Locate the cell with the specified text and output its (X, Y) center coordinate. 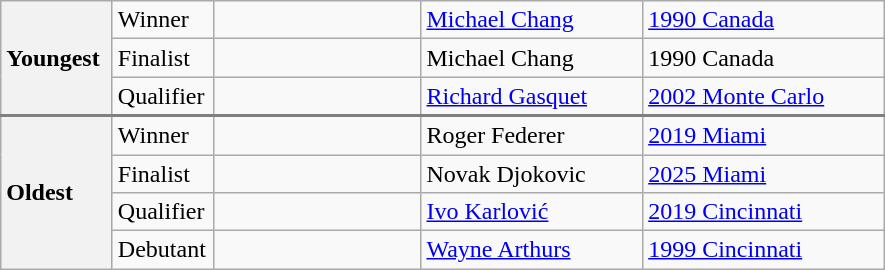
2002 Monte Carlo (764, 96)
Wayne Arthurs (532, 250)
Ivo Karlović (532, 212)
Youngest (57, 58)
2025 Miami (764, 173)
Richard Gasquet (532, 96)
2019 Cincinnati (764, 212)
1999 Cincinnati (764, 250)
Roger Federer (532, 136)
Novak Djokovic (532, 173)
Oldest (57, 192)
2019 Miami (764, 136)
Debutant (162, 250)
